Return (X, Y) of the center of cell containing provided text 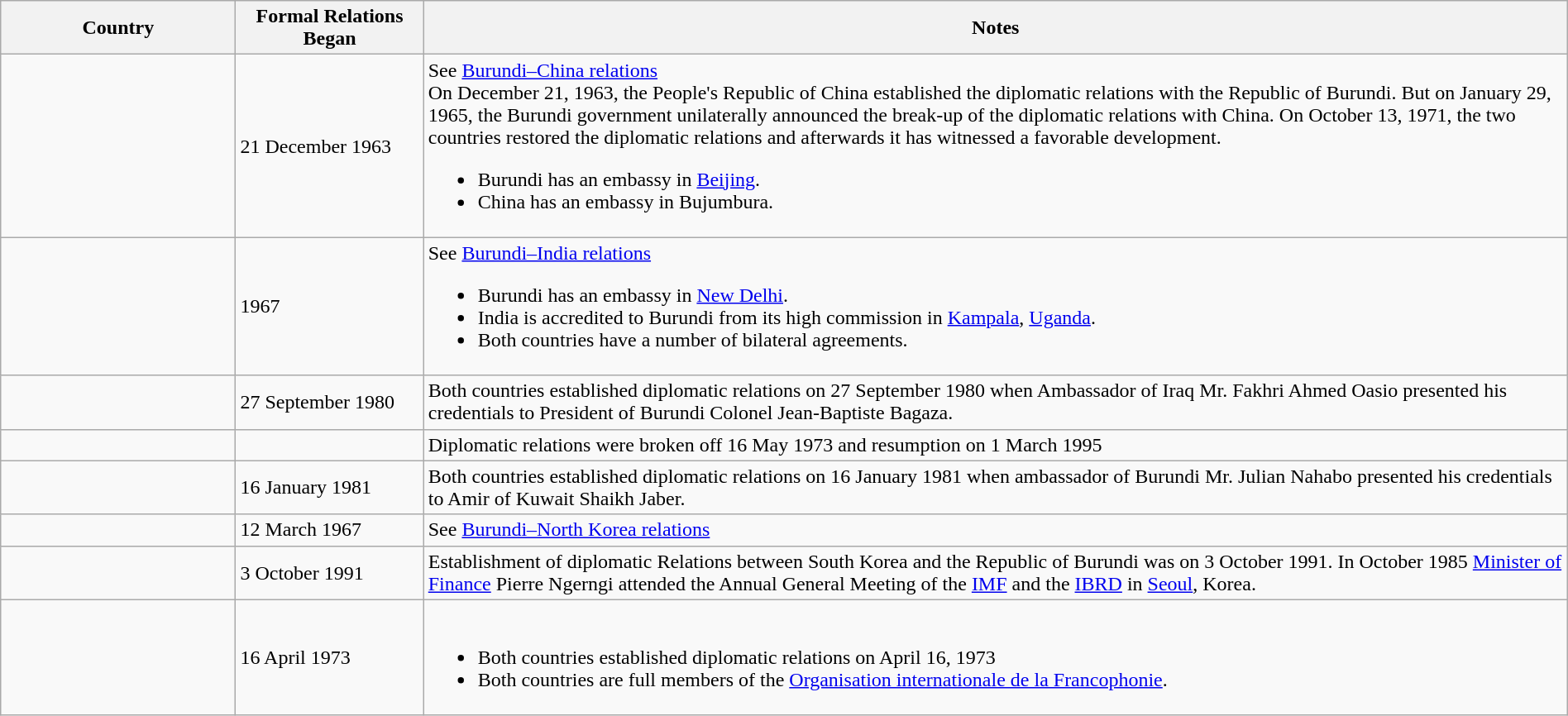
3 October 1991 (329, 572)
12 March 1967 (329, 530)
27 September 1980 (329, 402)
Country (118, 28)
16 January 1981 (329, 488)
1967 (329, 306)
Diplomatic relations were broken off 16 May 1973 and resumption on 1 March 1995 (996, 445)
See Burundi–North Korea relations (996, 530)
21 December 1963 (329, 146)
Formal Relations Began (329, 28)
Notes (996, 28)
16 April 1973 (329, 657)
